Find where the given text appears and provide that cell's center as [X, Y] coordinate. 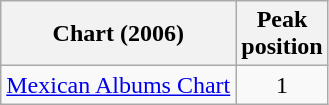
Mexican Albums Chart [118, 85]
Chart (2006) [118, 34]
Peakposition [282, 34]
1 [282, 85]
